For the text-containing cell, return its midpoint in (x, y) coordinate format. 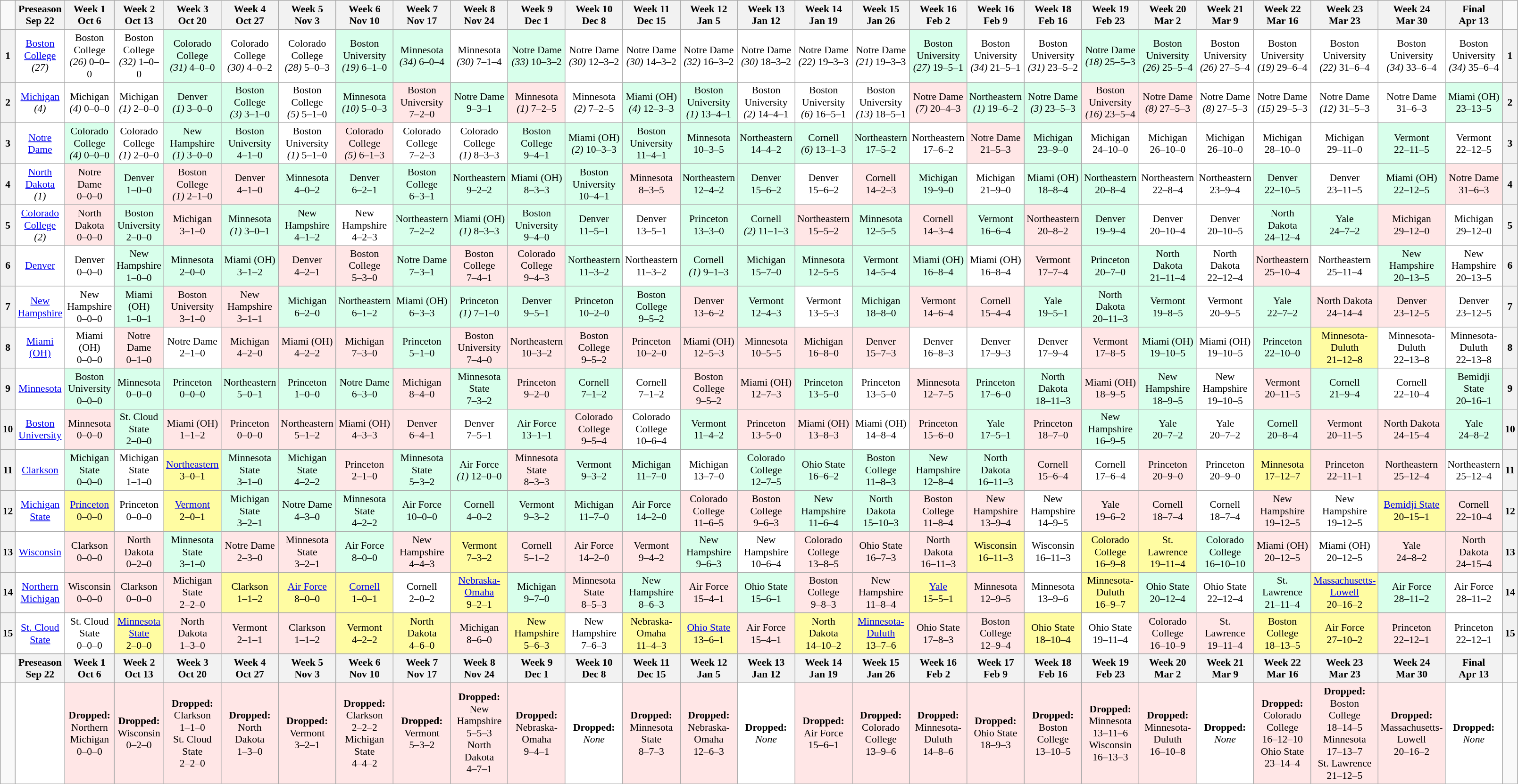
Minnesota State2–0–0 (139, 634)
Denver20–10–4 (1168, 225)
Vermont14–5–4 (881, 266)
Minnesota (40, 388)
Notre Dame21–5–3 (996, 143)
Colorado College11–6–5 (709, 511)
Week 17Feb 9 (996, 668)
Michigan24–10–0 (1110, 143)
Miami (OH)18–9–5 (1110, 388)
Miami (OH)6–3–3 (422, 307)
Colorado College(31) 4–0–0 (192, 56)
Dropped:Minnesota State8–7–3 (651, 733)
Notre Dame2–3–0 (250, 552)
Denver16–8–3 (938, 348)
Miami (OH)13–8–3 (824, 429)
Denver4–1–0 (250, 185)
Boston College(32) 1–0–0 (139, 56)
Miami (OH)(1) 8–3–3 (479, 225)
Dropped:Massachusetts-Lowell20–16–2 (1411, 733)
North Dakota15–10–3 (881, 511)
Minnesota2–0–0 (192, 266)
Vermont22–11–5 (1411, 143)
Boston University (40, 429)
Northeastern25–11–4 (1344, 266)
Miami (OH)12–7–3 (766, 388)
Vermont16–6–4 (996, 225)
Boston University7–2–0 (422, 103)
Michigan18–8–0 (881, 307)
Northeastern5–0–1 (250, 388)
New Hampshire18–9–5 (1168, 388)
Minnesota4–0–2 (307, 185)
Minnesota8–3–5 (651, 185)
Dropped:North Dakota1–3–0 (250, 733)
New Hampshire4–4–3 (422, 552)
Vermont2–0–1 (192, 511)
Dropped:Boston College18–14–5Minnesota17–13–7St. Lawrence21–12–5 (1344, 733)
Colorado College7–2–3 (422, 143)
Boston University(31) 23–5–2 (1053, 56)
Colorado College9–5–4 (594, 429)
Michigan8–4–0 (422, 388)
Denver7–5–1 (479, 429)
Boston University(19) 6–1–0 (365, 56)
Minnesota17–12–7 (1283, 470)
Boston University(22) 31–6–4 (1344, 56)
Vermont4–2–2 (365, 634)
Dropped:Minnesota-Duluth16–10–8 (1168, 733)
Bemidji State20–16–1 (1474, 388)
Boston College7–4–1 (479, 266)
North Dakota22–12–4 (1225, 266)
Dropped:Ohio State18–9–3 (996, 733)
Ohio State17–8–3 (938, 634)
Notre Dame4–3–0 (307, 511)
Denver20–10–5 (1225, 225)
Minnesota-Duluth13–7–6 (881, 634)
New Hampshire3–1–1 (250, 307)
Minnesota State7–3–2 (479, 388)
Northeastern(1) 19–6–2 (996, 103)
North Dakota21–11–4 (1168, 266)
Denver11–5–1 (594, 225)
Northeastern6–1–2 (365, 307)
Miami (OH)0–0–0 (90, 348)
Notre Dame(21) 19–3–3 (881, 56)
Northeastern20–8–2 (1053, 225)
Northeastern3–0–1 (192, 470)
Boston College(26) 0–0–0 (90, 56)
New Hampshire8–6–3 (651, 593)
Vermont17–7–4 (1053, 266)
Dropped:Clarkson1–1–0St. Cloud State2–2–0 (192, 733)
Boston University9–4–0 (537, 225)
Michigan16–8–0 (824, 348)
Air Force13–1–1 (537, 429)
Cornell21–9–4 (1344, 388)
Michigan15–7–0 (766, 266)
Denver13–6–2 (709, 307)
Notre Dame0–0–0 (90, 185)
Miami (OH)23–13–5 (1474, 103)
Princeton18–7–0 (1053, 429)
St. Cloud State2–0–0 (139, 429)
North Dakota24–14–4 (1344, 307)
Notre Dame(7) 20–4–3 (938, 103)
Boston University(1) 13–4–1 (709, 103)
Dropped:Minnesota-Duluth14–8–6 (938, 733)
Minnesota10–5–5 (766, 348)
Michigan(1) 2–0–0 (139, 103)
Colorado College(28) 5–0–3 (307, 56)
Notre Dame(18) 25–5–3 (1110, 56)
Minnesota-Duluth21–12–8 (1344, 348)
Michigan(4) 0–0–0 (90, 103)
Denver22–10–5 (1283, 185)
Miami (OH)4–2–2 (307, 348)
Vermont14–6–4 (938, 307)
New Hampshire10–6–4 (766, 552)
Notre Dame(30) 14–3–2 (651, 56)
Boston College18–13–5 (1283, 634)
Ohio State16–7–3 (881, 552)
Princeton22–10–0 (1283, 348)
Week 16Feb 9 (996, 15)
Colorado College(4) 0–0–0 (90, 143)
Denver13–5–1 (651, 225)
North Dakota4–6–0 (422, 634)
Vermont9–4–2 (651, 552)
Dropped:Colorado College16–12–10Ohio State23–14–4 (1283, 733)
Northeastern7–2–2 (422, 225)
Minnesota State4–2–2 (365, 511)
Yale24–7–2 (1344, 225)
North Dakota14–10–2 (824, 634)
Northeastern17–5–2 (881, 143)
Yale15–5–1 (938, 593)
Boston College12–9–4 (996, 634)
Boston University(1) 5–1–0 (307, 143)
St. Lawrence21–11–4 (1283, 593)
Denver0–0–0 (90, 266)
Colorado College(1) 8–3–3 (479, 143)
Notre Dame7–3–1 (422, 266)
Cornell2–0–2 (422, 593)
Boston University11–4–1 (651, 143)
New Hampshire(1) 3–0–0 (192, 143)
New Hampshire7–6–3 (594, 634)
Vermont19–8–5 (1168, 307)
Boston University(26) 25–5–4 (1168, 56)
Michigan21–9–0 (996, 185)
Princeton(1) 7–1–0 (479, 307)
Minnesota12–7–5 (938, 388)
Notre Dame0–1–0 (139, 348)
Miami (OH)18–8–4 (1053, 185)
Michigan23–9–0 (1053, 143)
Denver15–7–3 (881, 348)
Cornell14–3–4 (938, 225)
Colorado College10–6–4 (651, 429)
Michigan(4) (40, 103)
New Hampshire5–6–3 (537, 634)
Boston University2–0–0 (139, 225)
Boston College11–8–4 (938, 511)
Minnesota State5–3–2 (422, 470)
Minnesota State3–2–1 (307, 552)
New Hampshire16–9–5 (1110, 429)
Michigan4–2–0 (250, 348)
Ohio State19–11–4 (1110, 634)
North Dakota0–2–0 (139, 552)
Cornell(2) 11–1–3 (766, 225)
Denver (40, 266)
Vermont12–4–3 (766, 307)
Michigan29–11–0 (1344, 143)
Notre Dame(22) 19–3–3 (824, 56)
Michigan State (40, 511)
Minnesota(10) 5–0–3 (365, 103)
Northeastern22–8–4 (1168, 185)
Minnesota State8–3–3 (537, 470)
Miami (OH)(4) 12–3–3 (651, 103)
Minnesota(30) 7–1–4 (479, 56)
Princeton22–11–1 (1344, 470)
Boston University7–4–0 (479, 348)
Boston University(16) 23–5–4 (1110, 103)
New Hampshire19–10–5 (1225, 388)
Denver17–9–4 (1053, 348)
Miami (OH)22–12–5 (1411, 185)
Colorado College(2) (40, 225)
Northern Michigan (40, 593)
Michigan9–7–0 (537, 593)
New Hampshire9–6–3 (709, 552)
Denver1–0–0 (139, 185)
Princeton9–2–0 (537, 388)
Cornell15–4–4 (996, 307)
Princeton20–7–0 (1110, 266)
Michigan8–6–0 (479, 634)
Notre Dame(3) 23–5–3 (1053, 103)
Minnesota12–9–5 (996, 593)
Dropped:Boston College13–10–5 (1053, 733)
Cornell1–0–1 (365, 593)
Air Force27–10–2 (1344, 634)
Notre Dame(33) 10–3–2 (537, 56)
Denver6–4–1 (422, 429)
Miami (OH)4–3–3 (365, 429)
Dropped:Wisconsin0–2–0 (139, 733)
New Hampshire4–1–2 (307, 225)
Michigan3–1–0 (192, 225)
Miami (OH)3–1–2 (250, 266)
Boston University10–4–1 (594, 185)
Vermont2–1–1 (250, 634)
Denver19–9–4 (1110, 225)
New Hampshire1–0–0 (139, 266)
Minnesota-Duluth16–9–7 (1110, 593)
New Hampshire (40, 307)
Dropped:Air Force15–6–1 (824, 733)
Cornell15–6–4 (1053, 470)
Denver4–2–1 (307, 266)
Wisconsin0–0–0 (90, 593)
Yale19–5–1 (1053, 307)
New Hampshire11–8–4 (881, 593)
Ohio State15–6–1 (766, 593)
New Hampshire14–9–5 (1053, 511)
Minnesota State8–5–3 (594, 593)
Michigan6–2–0 (307, 307)
New Hampshire0–0–0 (90, 307)
Northeastern14–4–2 (766, 143)
Notre Dame(30) 12–3–2 (594, 56)
Colorado College(5) 6–1–3 (365, 143)
Boston College(1) 2–1–0 (192, 185)
Minnesota(34) 6–0–4 (422, 56)
Boston University(34) 21–5–1 (996, 56)
Northeastern15–5–2 (824, 225)
Michigan13–7–0 (709, 470)
Minnesota10–3–5 (709, 143)
Michigan7–3–0 (365, 348)
Northeastern20–8–4 (1110, 185)
Yale17–5–1 (996, 429)
Notre Dame2–1–0 (192, 348)
Princeton5–1–0 (422, 348)
Boston University0–0–0 (90, 388)
Minnesota(1) 3–0–1 (250, 225)
Cornell17–6–4 (1110, 470)
Ohio State22–12–4 (1225, 593)
Dropped:Northern Michigan0–0–0 (90, 733)
Air Force(1) 12–0–0 (479, 470)
Boston University(6) 16–5–1 (824, 103)
Colorado College16–9–8 (1110, 552)
Vermont20–9–5 (1225, 307)
Boston College(5) 5–1–0 (307, 103)
Michigan State1–1–0 (139, 470)
Boston College9–6–3 (766, 511)
Miami (OH)1–1–2 (192, 429)
Vermont22–12–5 (1474, 143)
Boston College(3) 3–1–0 (250, 103)
Wisconsin (40, 552)
St. Cloud State0–0–0 (90, 634)
Princeton15–6–0 (938, 429)
Colorado College(1) 2–0–0 (139, 143)
Notre Dame(32) 16–3–2 (709, 56)
Denver6–2–1 (365, 185)
Boston College6–3–1 (422, 185)
Vermont17–8–5 (1110, 348)
North Dakota1–3–0 (192, 634)
Nebraska-Omaha9–2–1 (479, 593)
Minnesota(1) 7–2–5 (537, 103)
Princeton13–3–0 (709, 225)
Northeastern23–9–4 (1225, 185)
Boston College5–3–0 (365, 266)
Colorado College13–8–5 (824, 552)
Bemidji State20–15–1 (1411, 511)
New Hampshire11–6–4 (824, 511)
Nebraska-Omaha11–4–3 (651, 634)
Ohio State20–12–4 (1168, 593)
Colorado College16–10–10 (1225, 552)
Denver9–5–1 (537, 307)
Michigan State2–2–0 (192, 593)
Notre Dame (40, 143)
Princeton17–6–0 (996, 388)
Michigan State3–2–1 (250, 511)
Ohio State18–10–4 (1053, 634)
Minnesota(2) 7–2–5 (594, 103)
Colorado College16–10–9 (1168, 634)
Notre Dame9–3–1 (479, 103)
Boston University(34) 35–6–4 (1474, 56)
Clarkson (40, 470)
Cornell(6) 13–1–3 (824, 143)
Notre Dame(15) 29–5–3 (1283, 103)
North Dakota0–0–0 (90, 225)
Notre Dame6–3–0 (365, 388)
Michigan State4–2–2 (307, 470)
Boston University(34) 33–6–4 (1411, 56)
Colorado College12–7–5 (766, 470)
Dropped:New Hampshire5–5–3North Dakota4–7–1 (479, 733)
Dropped:Minnesota13–11–6Wisconsin16–13–3 (1110, 733)
Boston University(26) 27–5–4 (1225, 56)
New Hampshire12–8–4 (938, 470)
Notre Dame(12) 31–5–3 (1344, 103)
Boston University3–1–0 (192, 307)
North Dakota(1) (40, 185)
Vermont7–3–2 (479, 552)
Boston University4–1–0 (250, 143)
Air Force10–0–0 (422, 511)
Dropped:Nebraska-Omaha12–6–3 (709, 733)
Miami (OH)14–8–4 (881, 429)
Cornell5–1–2 (537, 552)
Boston College(27) (40, 56)
Dropped:Vermont5–3–2 (422, 733)
Boston College9–4–1 (537, 143)
Northeastern10–3–2 (537, 348)
Boston University(27) 19–5–1 (938, 56)
Dropped:Clarkson2–2–2Michigan State4–4–2 (365, 733)
Boston University(19) 29–6–4 (1283, 56)
Boston University(2) 14–4–1 (766, 103)
Boston College9–8–3 (824, 593)
Dropped:Nebraska-Omaha9–4–1 (537, 733)
Northeastern25–10–4 (1283, 266)
Yale22–7–2 (1283, 307)
Dropped:Colorado College13–9–6 (881, 733)
Miami (OH) (40, 348)
Northeastern9–2–2 (479, 185)
Denver23–11–5 (1344, 185)
Vermont13–5–3 (824, 307)
Ohio State16–6–2 (824, 470)
North Dakota20–11–3 (1110, 307)
Northeastern5–1–2 (307, 429)
New Hampshire13–9–4 (996, 511)
Denver17–9–3 (996, 348)
Northeastern17–6–2 (938, 143)
Miami (OH)1–0–1 (139, 307)
Ohio State13–6–1 (709, 634)
Cornell20–8–4 (1283, 429)
Miami (OH)(2) 10–3–3 (594, 143)
Yale19–6–2 (1110, 511)
Vermont11–4–2 (709, 429)
Notre Dame(30) 18–3–2 (766, 56)
Colorado College(30) 4–0–2 (250, 56)
Princeton1–0–0 (307, 388)
Colorado College9–4–3 (537, 266)
Michigan19–9–0 (938, 185)
New Hampshire4–2–3 (365, 225)
North Dakota24–12–4 (1283, 225)
Boston College11–8–3 (881, 470)
Miami (OH)8–3–3 (537, 185)
Princeton2–1–0 (365, 470)
Boston University(13) 18–5–1 (881, 103)
Michigan State0–0–0 (90, 470)
Michigan28–10–0 (1283, 143)
Cornell14–2–3 (881, 185)
Cornell(1) 9–1–3 (709, 266)
St. Cloud State (40, 634)
Dropped:Vermont3–2–1 (307, 733)
Cornell4–0–2 (479, 511)
Minnesota13–9–6 (1053, 593)
Denver(1) 3–0–0 (192, 103)
Miami (OH)12–5–3 (709, 348)
Northeastern12–4–2 (709, 185)
Massachusetts-Lowell20–16–2 (1344, 593)
North Dakota18–11–3 (1053, 388)
